Provide the (X, Y) coordinate of the cell's center where the given text is located.  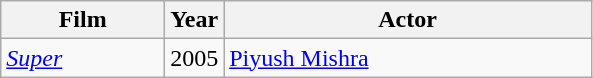
Super (83, 58)
Piyush Mishra (408, 58)
Film (83, 20)
Year (194, 20)
2005 (194, 58)
Actor (408, 20)
